Capture the cell that displays the provided text and extract its (x, y) central coordinate. 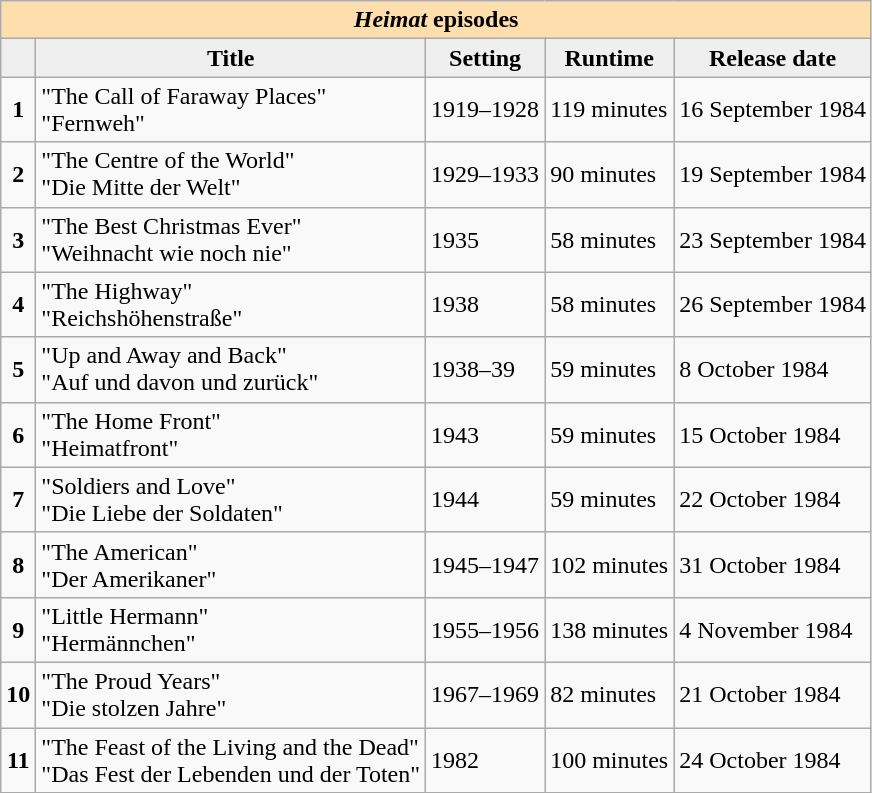
8 (18, 564)
"The Centre of the World""Die Mitte der Welt" (231, 174)
Title (231, 58)
Release date (773, 58)
Runtime (610, 58)
23 September 1984 (773, 240)
1 (18, 110)
"The Highway""Reichshöhenstraße" (231, 304)
1955–1956 (486, 630)
1944 (486, 500)
16 September 1984 (773, 110)
5 (18, 370)
"Soldiers and Love""Die Liebe der Soldaten" (231, 500)
7 (18, 500)
"Little Hermann""Hermännchen" (231, 630)
1935 (486, 240)
82 minutes (610, 694)
11 (18, 760)
1919–1928 (486, 110)
90 minutes (610, 174)
1938–39 (486, 370)
1967–1969 (486, 694)
24 October 1984 (773, 760)
"Up and Away and Back""Auf und davon und zurück" (231, 370)
"The Feast of the Living and the Dead""Das Fest der Lebenden und der Toten" (231, 760)
100 minutes (610, 760)
"The Best Christmas Ever""Weihnacht wie noch nie" (231, 240)
4 November 1984 (773, 630)
3 (18, 240)
1938 (486, 304)
"The American""Der Amerikaner" (231, 564)
8 October 1984 (773, 370)
1982 (486, 760)
Heimat episodes (436, 20)
1945–1947 (486, 564)
"The Call of Faraway Places""Fernweh" (231, 110)
22 October 1984 (773, 500)
15 October 1984 (773, 434)
9 (18, 630)
1943 (486, 434)
138 minutes (610, 630)
1929–1933 (486, 174)
"The Proud Years""Die stolzen Jahre" (231, 694)
119 minutes (610, 110)
26 September 1984 (773, 304)
2 (18, 174)
"The Home Front""Heimatfront" (231, 434)
10 (18, 694)
21 October 1984 (773, 694)
31 October 1984 (773, 564)
Setting (486, 58)
19 September 1984 (773, 174)
6 (18, 434)
102 minutes (610, 564)
4 (18, 304)
